From the cell containing the given text, extract its center point as (X, Y) coordinate. 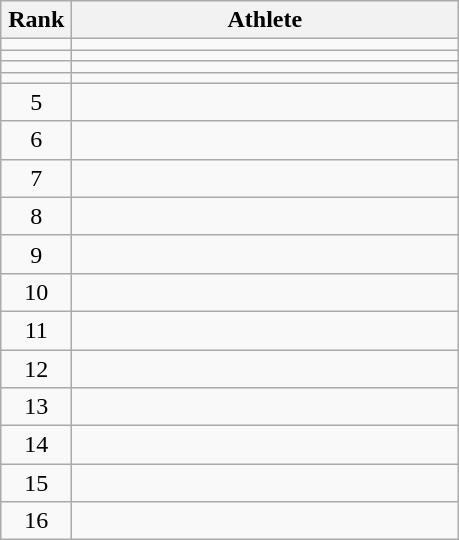
14 (36, 445)
13 (36, 407)
11 (36, 330)
16 (36, 521)
Athlete (265, 20)
10 (36, 292)
Rank (36, 20)
6 (36, 140)
8 (36, 216)
9 (36, 254)
15 (36, 483)
12 (36, 369)
7 (36, 178)
5 (36, 102)
